Find where the given text appears and provide that cell's center as [X, Y] coordinate. 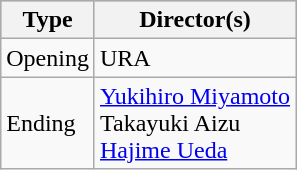
URA [194, 58]
Opening [48, 58]
Type [48, 20]
Director(s) [194, 20]
Ending [48, 123]
Yukihiro MiyamotoTakayuki AizuHajime Ueda [194, 123]
